Extract the [x, y] coordinate from the center of the cell holding the provided text.  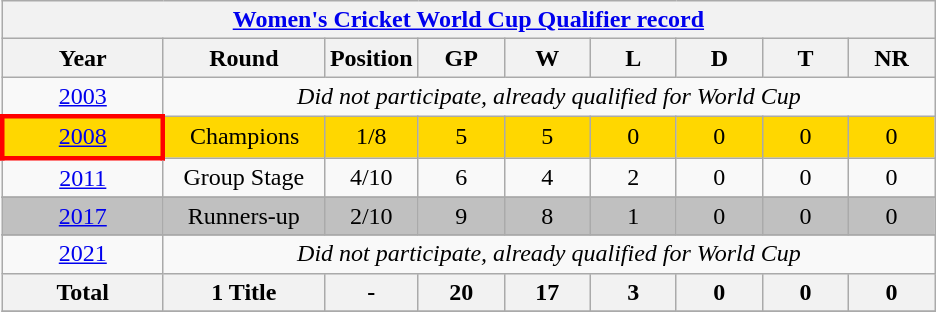
T [805, 58]
L [633, 58]
2/10 [371, 216]
3 [633, 292]
Round [244, 58]
NR [891, 58]
2021 [82, 254]
W [547, 58]
Women's Cricket World Cup Qualifier record [468, 20]
2017 [82, 216]
1/8 [371, 136]
D [719, 58]
2003 [82, 97]
1 Title [244, 292]
Champions [244, 136]
9 [461, 216]
Total [82, 292]
6 [461, 178]
GP [461, 58]
17 [547, 292]
- [371, 292]
Group Stage [244, 178]
4/10 [371, 178]
Year [82, 58]
2008 [82, 136]
8 [547, 216]
2011 [82, 178]
Position [371, 58]
4 [547, 178]
Runners-up [244, 216]
2 [633, 178]
1 [633, 216]
20 [461, 292]
